Return the (x, y) coordinate for the center point of the cell that contains the specified text.  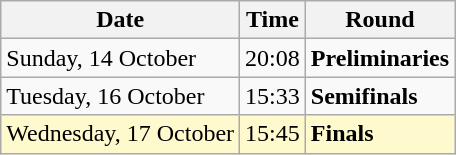
Date (120, 20)
Wednesday, 17 October (120, 134)
Preliminaries (380, 58)
15:45 (273, 134)
Finals (380, 134)
Time (273, 20)
15:33 (273, 96)
Tuesday, 16 October (120, 96)
Semifinals (380, 96)
Sunday, 14 October (120, 58)
Round (380, 20)
20:08 (273, 58)
